Extract the [X, Y] coordinate from the center of the cell holding the provided text.  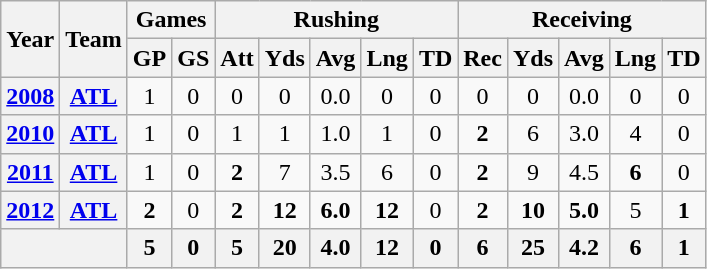
9 [532, 172]
4.0 [336, 248]
Team [94, 39]
5.0 [584, 210]
10 [532, 210]
7 [284, 172]
2011 [30, 172]
2008 [30, 96]
Att [237, 58]
Rec [483, 58]
4 [635, 134]
20 [284, 248]
4.2 [584, 248]
Receiving [582, 20]
25 [532, 248]
GS [194, 58]
Year [30, 39]
1.0 [336, 134]
2012 [30, 210]
3.0 [584, 134]
Games [170, 20]
GP [149, 58]
3.5 [336, 172]
2010 [30, 134]
4.5 [584, 172]
6.0 [336, 210]
Rushing [336, 20]
